Determine the (x, y) coordinate at the center of the cell enclosing the given text.  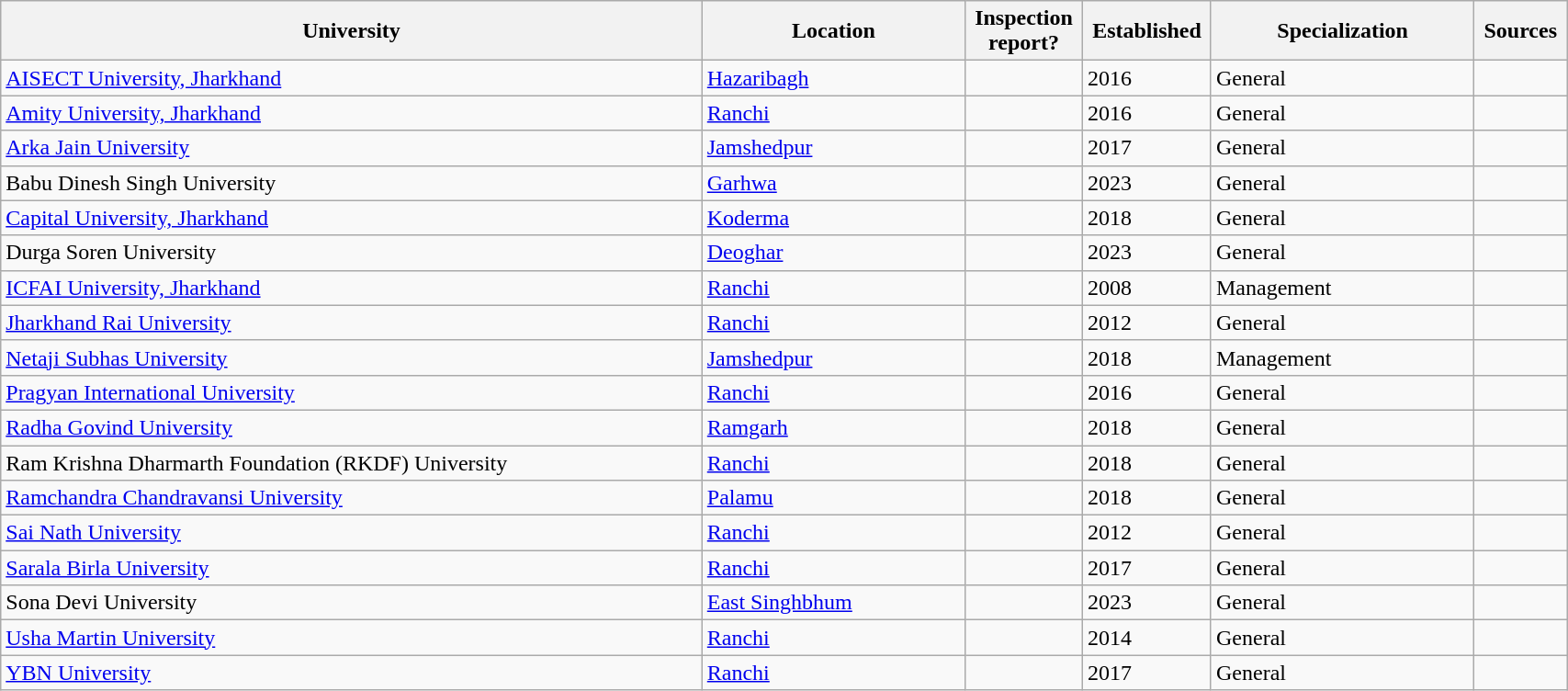
Ramgarh (833, 427)
2008 (1147, 288)
Ram Krishna Dharmarth Foundation (RKDF) University (352, 462)
Arka Jain University (352, 148)
Radha Govind University (352, 427)
East Singhbhum (833, 603)
Sources (1521, 31)
Jharkhand Rai University (352, 323)
Deoghar (833, 253)
Specialization (1342, 31)
Koderma (833, 218)
YBN University (352, 673)
Ramchandra Chandravansi University (352, 498)
Location (833, 31)
Inspection report? (1024, 31)
2014 (1147, 638)
AISECT University, Jharkhand (352, 78)
Sarala Birla University (352, 568)
Amity University, Jharkhand (352, 113)
Capital University, Jharkhand (352, 218)
Durga Soren University (352, 253)
Pragyan International University (352, 392)
Babu Dinesh Singh University (352, 183)
Sona Devi University (352, 603)
Hazaribagh (833, 78)
University (352, 31)
Usha Martin University (352, 638)
Established (1147, 31)
Netaji Subhas University (352, 357)
Garhwa (833, 183)
Sai Nath University (352, 533)
Palamu (833, 498)
ICFAI University, Jharkhand (352, 288)
